Detect which cell encompasses the target text, then output its (X, Y) center coordinate. 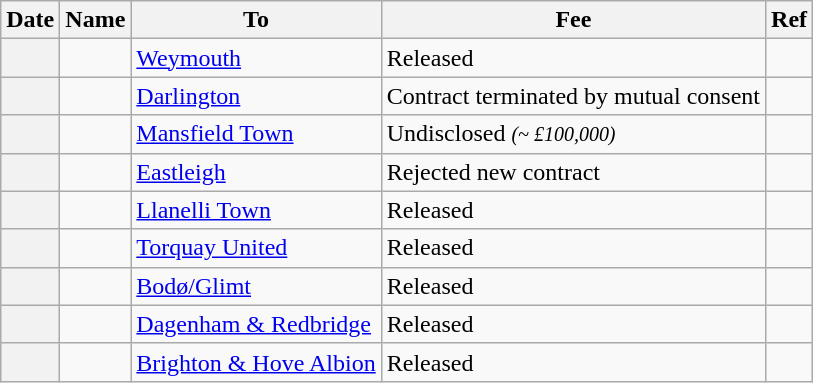
Date (30, 20)
Eastleigh (256, 172)
Brighton & Hove Albion (256, 362)
Weymouth (256, 58)
Contract terminated by mutual consent (573, 96)
Undisclosed (~ £100,000) (573, 134)
Llanelli Town (256, 210)
Darlington (256, 96)
To (256, 20)
Fee (573, 20)
Bodø/Glimt (256, 286)
Name (96, 20)
Torquay United (256, 248)
Ref (790, 20)
Dagenham & Redbridge (256, 324)
Mansfield Town (256, 134)
Rejected new contract (573, 172)
